Scan for the cell matching the given text and deliver its (X, Y) coordinate at center. 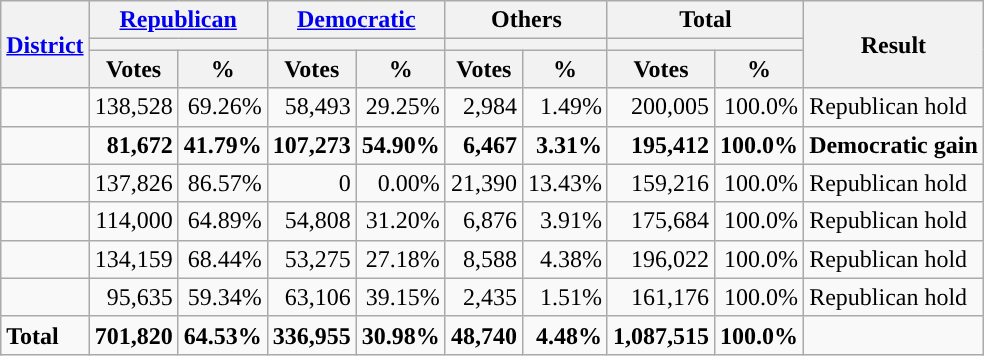
107,273 (312, 145)
Others (526, 20)
701,820 (134, 335)
68.44% (222, 259)
3.31% (564, 145)
161,176 (660, 297)
137,826 (134, 183)
Result (894, 44)
53,275 (312, 259)
58,493 (312, 107)
41.79% (222, 145)
31.20% (400, 221)
196,022 (660, 259)
2,984 (484, 107)
134,159 (134, 259)
54.90% (400, 145)
81,672 (134, 145)
8,588 (484, 259)
63,106 (312, 297)
336,955 (312, 335)
6,467 (484, 145)
95,635 (134, 297)
29.25% (400, 107)
3.91% (564, 221)
District (45, 44)
54,808 (312, 221)
114,000 (134, 221)
0.00% (400, 183)
4.48% (564, 335)
13.43% (564, 183)
30.98% (400, 335)
2,435 (484, 297)
0 (312, 183)
69.26% (222, 107)
1.51% (564, 297)
48,740 (484, 335)
Republican (178, 20)
175,684 (660, 221)
200,005 (660, 107)
4.38% (564, 259)
39.15% (400, 297)
21,390 (484, 183)
64.53% (222, 335)
Democratic gain (894, 145)
6,876 (484, 221)
59.34% (222, 297)
Democratic (356, 20)
1.49% (564, 107)
27.18% (400, 259)
138,528 (134, 107)
86.57% (222, 183)
195,412 (660, 145)
159,216 (660, 183)
64.89% (222, 221)
1,087,515 (660, 335)
